For the text-containing cell, return its midpoint in (x, y) coordinate format. 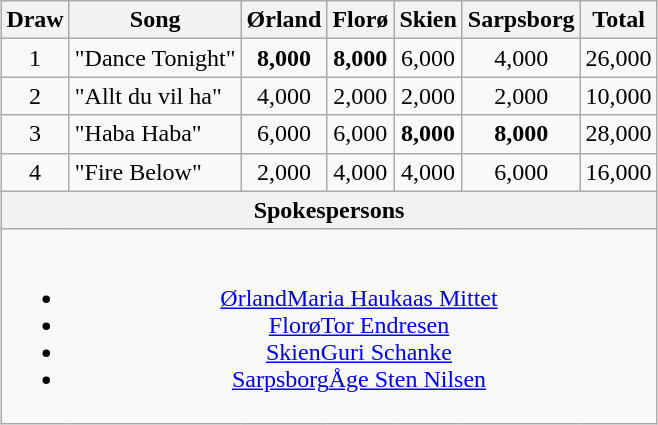
28,000 (618, 134)
ØrlandMaria Haukaas MittetFlorøTor EndresenSkienGuri SchankeSarpsborgÅge Sten Nilsen (329, 326)
2 (35, 96)
26,000 (618, 58)
Sarpsborg (521, 20)
Song (155, 20)
"Haba Haba" (155, 134)
16,000 (618, 172)
Spokespersons (329, 210)
"Fire Below" (155, 172)
3 (35, 134)
1 (35, 58)
4 (35, 172)
Ørland (284, 20)
Skien (428, 20)
10,000 (618, 96)
Florø (360, 20)
"Dance Tonight" (155, 58)
Total (618, 20)
"Allt du vil ha" (155, 96)
Draw (35, 20)
